Determine the [X, Y] coordinate at the center of the cell enclosing the given text.  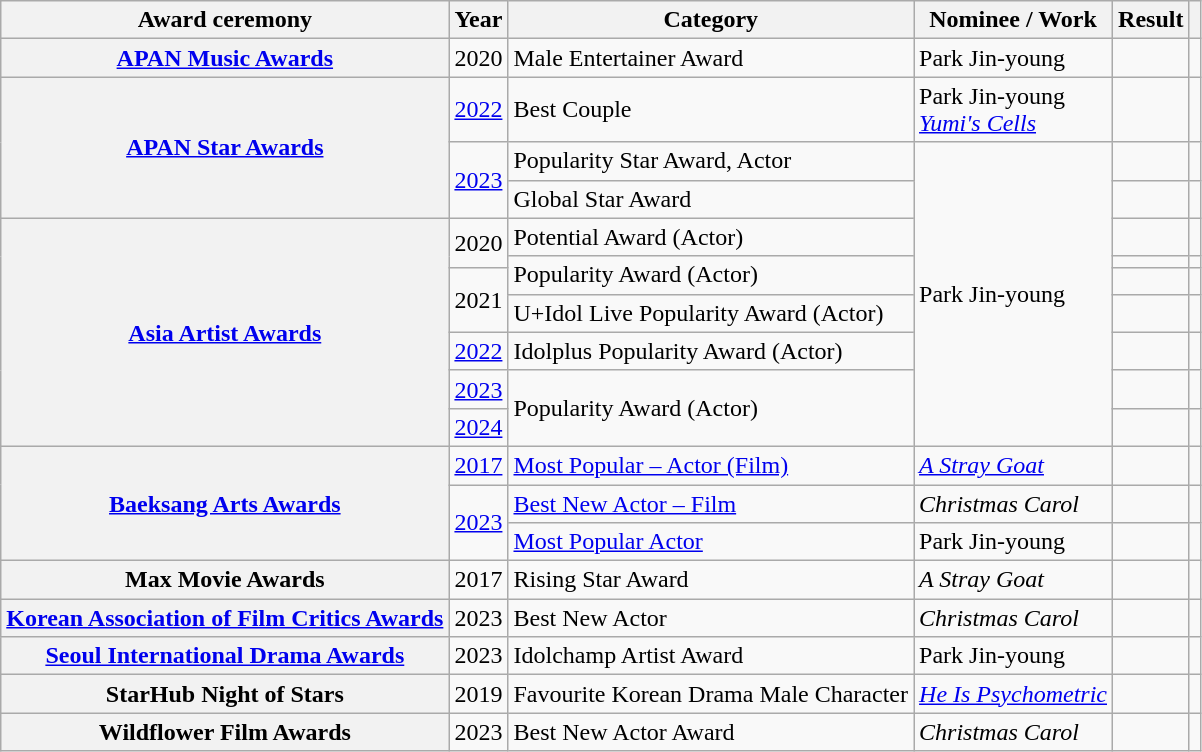
Popularity Star Award, Actor [711, 161]
Most Popular – Actor (Film) [711, 465]
Global Star Award [711, 199]
Max Movie Awards [225, 580]
Best Couple [711, 110]
Idolchamp Artist Award [711, 656]
Result [1151, 20]
Male Entertainer Award [711, 58]
Most Popular Actor [711, 542]
Potential Award (Actor) [711, 237]
Asia Artist Awards [225, 332]
Nominee / Work [1014, 20]
Best New Actor – Film [711, 503]
Seoul International Drama Awards [225, 656]
U+Idol Live Popularity Award (Actor) [711, 313]
2024 [478, 427]
StarHub Night of Stars [225, 694]
Best New Actor Award [711, 732]
Favourite Korean Drama Male Character [711, 694]
2019 [478, 694]
Idolplus Popularity Award (Actor) [711, 351]
Best New Actor [711, 618]
Category [711, 20]
2021 [478, 300]
Wildflower Film Awards [225, 732]
APAN Music Awards [225, 58]
He Is Psychometric [1014, 694]
Park Jin-young Yumi's Cells [1014, 110]
Award ceremony [225, 20]
Rising Star Award [711, 580]
APAN Star Awards [225, 148]
Year [478, 20]
Baeksang Arts Awards [225, 503]
Korean Association of Film Critics Awards [225, 618]
